Capture the cell that displays the provided text and extract its (X, Y) central coordinate. 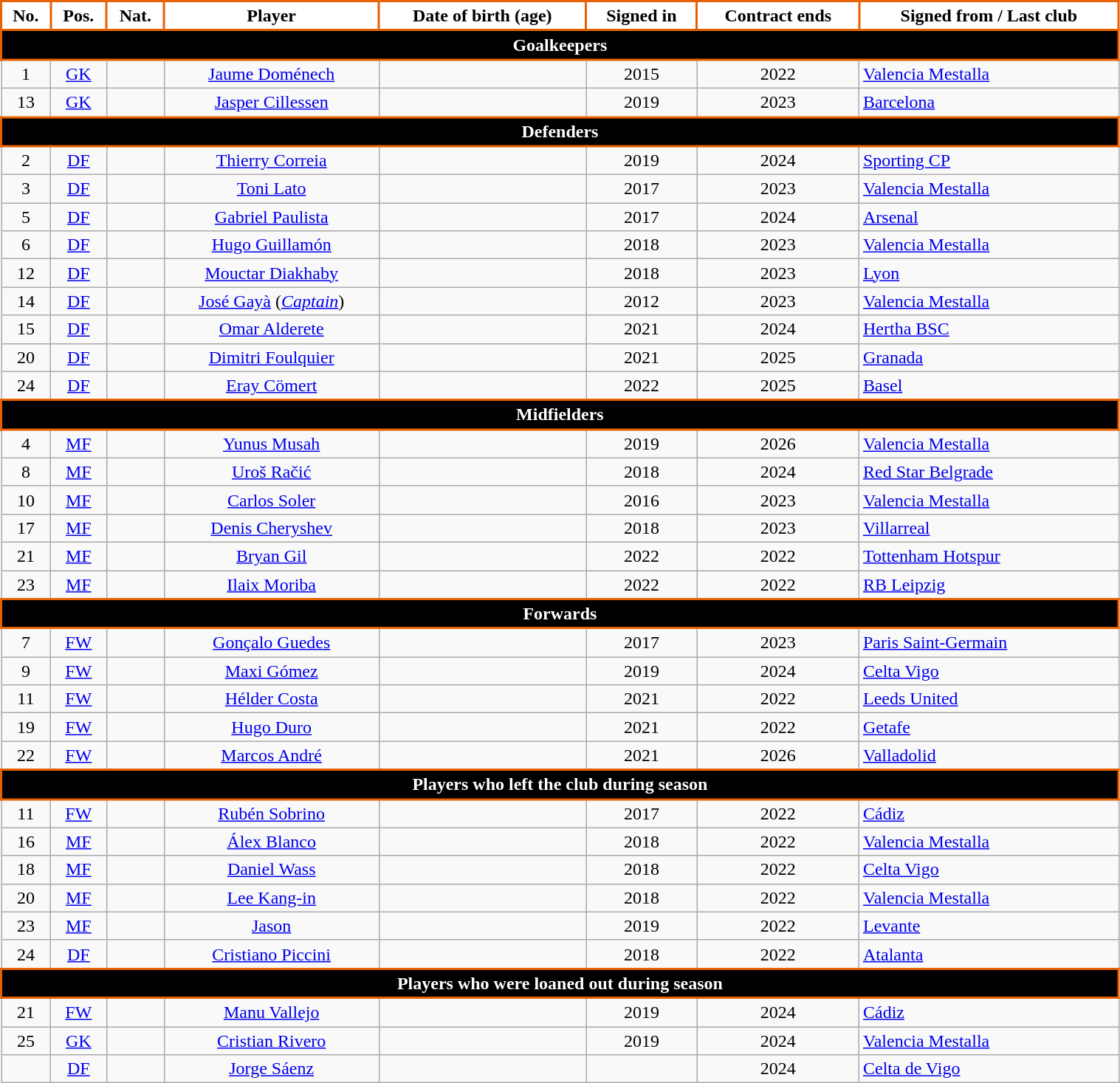
Valladolid (989, 756)
Atalanta (989, 954)
Álex Blanco (272, 842)
Cristiano Piccini (272, 954)
Yunus Musah (272, 443)
Levante (989, 926)
22 (27, 756)
Nat. (135, 16)
Cristian Rivero (272, 1040)
Defenders (560, 131)
15 (27, 329)
Marcos André (272, 756)
Goalkeepers (560, 45)
Villarreal (989, 528)
2 (27, 161)
Dimitri Foulquier (272, 357)
Contract ends (778, 16)
Players who left the club during season (560, 785)
Pos. (78, 16)
10 (27, 500)
No. (27, 16)
7 (27, 642)
Manu Vallejo (272, 1013)
Basel (989, 385)
Hertha BSC (989, 329)
8 (27, 472)
18 (27, 870)
RB Leipzig (989, 585)
Red Star Belgrade (989, 472)
Players who were loaned out during season (560, 983)
Date of birth (age) (483, 16)
Lee Kang-in (272, 898)
9 (27, 671)
Rubén Sobrino (272, 814)
Gabriel Paulista (272, 217)
Ilaix Moriba (272, 585)
17 (27, 528)
4 (27, 443)
2016 (642, 500)
Omar Alderete (272, 329)
Hugo Guillamón (272, 245)
Carlos Soler (272, 500)
Leeds United (989, 699)
Tottenham Hotspur (989, 556)
Signed from / Last club (989, 16)
3 (27, 189)
6 (27, 245)
Uroš Račić (272, 472)
Hélder Costa (272, 699)
13 (27, 102)
Lyon (989, 273)
Paris Saint-Germain (989, 642)
Arsenal (989, 217)
14 (27, 301)
Jasper Cillessen (272, 102)
Midfielders (560, 415)
Maxi Gómez (272, 671)
Player (272, 16)
Toni Lato (272, 189)
Hugo Duro (272, 727)
Sporting CP (989, 161)
Jason (272, 926)
Forwards (560, 613)
Jaume Doménech (272, 74)
Signed in (642, 16)
José Gayà (Captain) (272, 301)
1 (27, 74)
Eray Cömert (272, 385)
12 (27, 273)
Jorge Sáenz (272, 1069)
Bryan Gil (272, 556)
Daniel Wass (272, 870)
16 (27, 842)
Denis Cheryshev (272, 528)
Granada (989, 357)
Mouctar Diakhaby (272, 273)
Gonçalo Guedes (272, 642)
Thierry Correia (272, 161)
2012 (642, 301)
Barcelona (989, 102)
5 (27, 217)
19 (27, 727)
25 (27, 1040)
Getafe (989, 727)
Celta de Vigo (989, 1069)
2015 (642, 74)
